Extract the [X, Y] coordinate from the center of the cell holding the provided text.  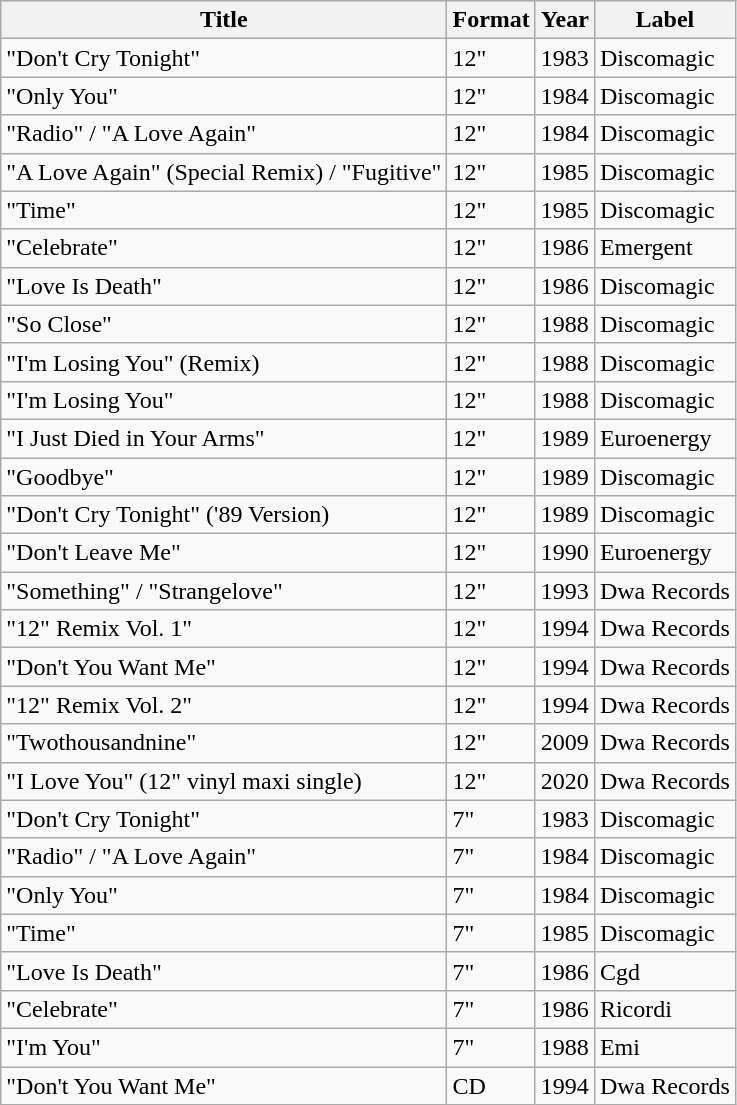
"I'm You" [224, 1047]
Title [224, 20]
"I'm Losing You" [224, 400]
"12" Remix Vol. 1" [224, 629]
"Something" / "Strangelove" [224, 591]
Label [664, 20]
CD [491, 1085]
Emi [664, 1047]
"I Love You" (12" vinyl maxi single) [224, 781]
Cgd [664, 971]
1993 [564, 591]
"Don't Leave Me" [224, 553]
Format [491, 20]
"A Love Again" (Special Remix) / "Fugitive" [224, 172]
"Don't Cry Tonight" ('89 Version) [224, 515]
2020 [564, 781]
"Twothousandnine" [224, 743]
"I Just Died in Your Arms" [224, 438]
Emergent [664, 248]
"12" Remix Vol. 2" [224, 705]
2009 [564, 743]
"Goodbye" [224, 477]
"I'm Losing You" (Remix) [224, 362]
Ricordi [664, 1009]
"So Close" [224, 324]
1990 [564, 553]
Year [564, 20]
